For the text-containing cell, return its midpoint in (x, y) coordinate format. 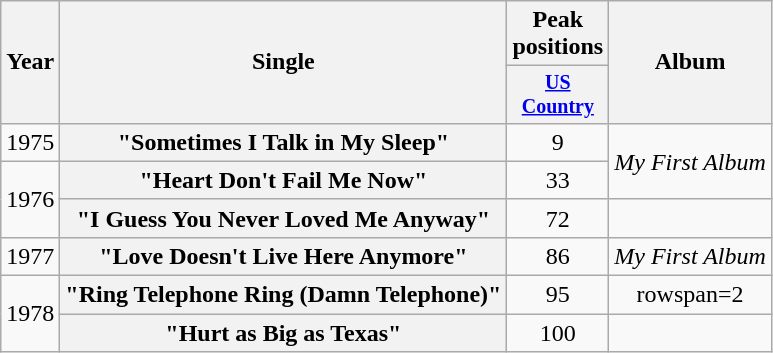
Single (284, 62)
"I Guess You Never Loved Me Anyway" (284, 218)
"Love Doesn't Live Here Anymore" (284, 256)
1977 (30, 256)
Peak positions (558, 34)
"Sometimes I Talk in My Sleep" (284, 142)
1978 (30, 314)
1975 (30, 142)
"Ring Telephone Ring (Damn Telephone)" (284, 295)
Album (690, 62)
33 (558, 180)
9 (558, 142)
72 (558, 218)
"Heart Don't Fail Me Now" (284, 180)
rowspan=2 (690, 295)
100 (558, 333)
US Country (558, 94)
"Hurt as Big as Texas" (284, 333)
1976 (30, 199)
95 (558, 295)
86 (558, 256)
Year (30, 62)
